Return the [X, Y] coordinate for the center point of the cell that contains the specified text.  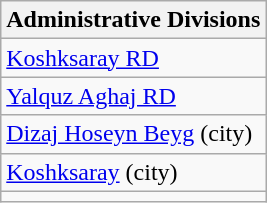
Koshksaray RD [134, 58]
Koshksaray (city) [134, 172]
Dizaj Hoseyn Beyg (city) [134, 134]
Administrative Divisions [134, 20]
Yalquz Aghaj RD [134, 96]
